Determine the (X, Y) coordinate at the center of the cell enclosing the given text.  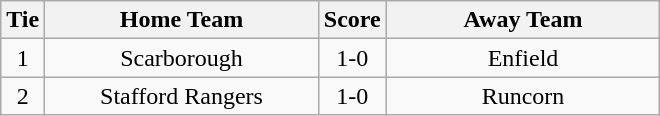
Runcorn (523, 96)
Away Team (523, 20)
Home Team (182, 20)
Tie (23, 20)
1 (23, 58)
Score (352, 20)
Stafford Rangers (182, 96)
2 (23, 96)
Enfield (523, 58)
Scarborough (182, 58)
